Find where the given text appears and provide that cell's center as [X, Y] coordinate. 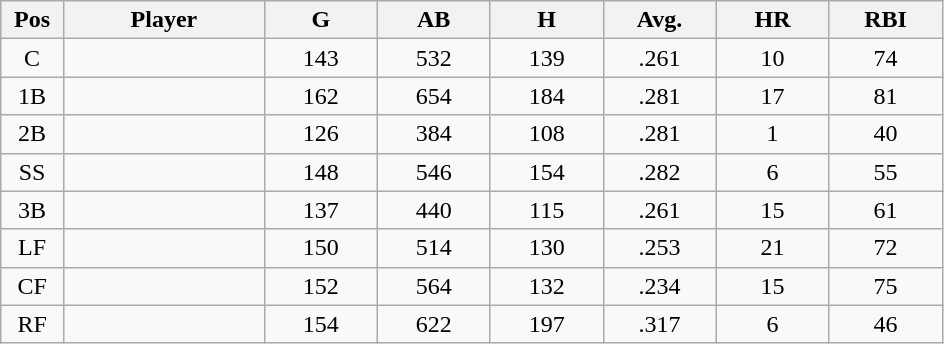
152 [320, 286]
17 [772, 96]
10 [772, 58]
40 [886, 134]
RF [32, 324]
Avg. [660, 20]
546 [434, 172]
139 [546, 58]
HR [772, 20]
184 [546, 96]
137 [320, 210]
SS [32, 172]
.282 [660, 172]
143 [320, 58]
126 [320, 134]
2B [32, 134]
162 [320, 96]
RBI [886, 20]
72 [886, 248]
197 [546, 324]
440 [434, 210]
61 [886, 210]
130 [546, 248]
532 [434, 58]
21 [772, 248]
148 [320, 172]
3B [32, 210]
C [32, 58]
564 [434, 286]
AB [434, 20]
55 [886, 172]
81 [886, 96]
G [320, 20]
.253 [660, 248]
Pos [32, 20]
LF [32, 248]
.234 [660, 286]
46 [886, 324]
1B [32, 96]
CF [32, 286]
514 [434, 248]
.317 [660, 324]
75 [886, 286]
132 [546, 286]
150 [320, 248]
74 [886, 58]
108 [546, 134]
H [546, 20]
Player [164, 20]
622 [434, 324]
654 [434, 96]
1 [772, 134]
115 [546, 210]
384 [434, 134]
